Locate the cell with the specified text and output its [x, y] center coordinate. 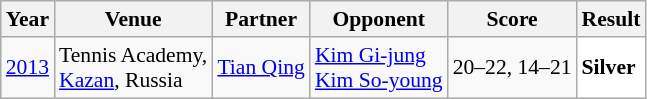
Opponent [379, 19]
Silver [612, 68]
Venue [133, 19]
Tian Qing [261, 68]
Score [512, 19]
Kim Gi-jung Kim So-young [379, 68]
Partner [261, 19]
Year [28, 19]
20–22, 14–21 [512, 68]
Tennis Academy,Kazan, Russia [133, 68]
2013 [28, 68]
Result [612, 19]
